Output the [X, Y] coordinate of the center of the cell containing the given text.  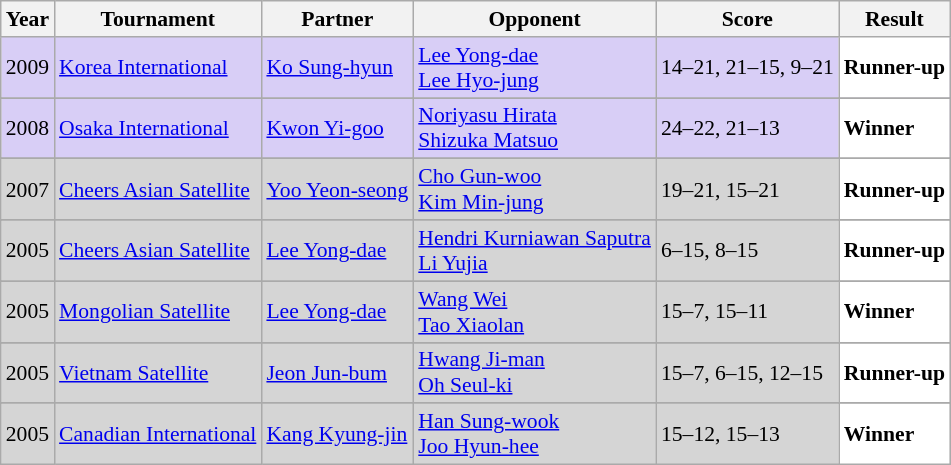
Yoo Yeon-seong [337, 190]
Jeon Jun-bum [337, 372]
Mongolian Satellite [158, 312]
15–12, 15–13 [748, 434]
Han Sung-wook Joo Hyun-hee [534, 434]
Partner [337, 19]
Hendri Kurniawan Saputra Li Yujia [534, 250]
6–15, 8–15 [748, 250]
Canadian International [158, 434]
14–21, 21–15, 9–21 [748, 68]
2008 [28, 128]
Vietnam Satellite [158, 372]
15–7, 6–15, 12–15 [748, 372]
Noriyasu Hirata Shizuka Matsuo [534, 128]
Osaka International [158, 128]
Lee Yong-dae Lee Hyo-jung [534, 68]
Wang Wei Tao Xiaolan [534, 312]
Ko Sung-hyun [337, 68]
Opponent [534, 19]
19–21, 15–21 [748, 190]
Tournament [158, 19]
24–22, 21–13 [748, 128]
Kang Kyung-jin [337, 434]
2009 [28, 68]
Year [28, 19]
Cho Gun-woo Kim Min-jung [534, 190]
Korea International [158, 68]
Kwon Yi-goo [337, 128]
Hwang Ji-man Oh Seul-ki [534, 372]
Result [894, 19]
15–7, 15–11 [748, 312]
2007 [28, 190]
Score [748, 19]
